Locate the cell with the specified text and output its (X, Y) center coordinate. 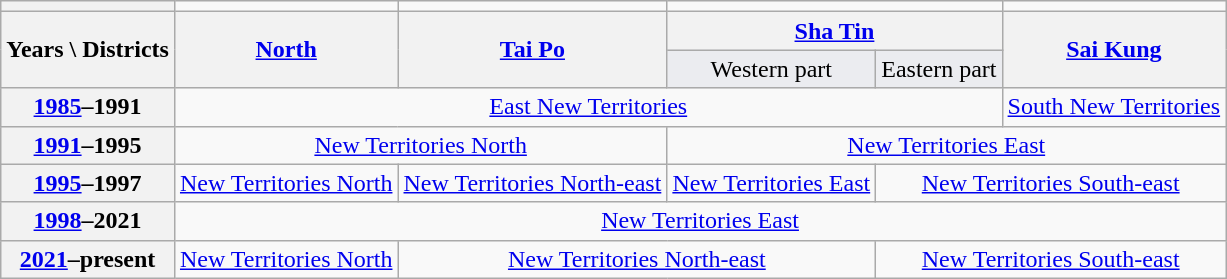
East New Territories (588, 107)
Western part (772, 69)
North (286, 50)
South New Territories (1114, 107)
Years \ Districts (88, 50)
2021–present (88, 259)
Sha Tin (834, 31)
1995–1997 (88, 183)
Sai Kung (1114, 50)
1998–2021 (88, 221)
1991–1995 (88, 145)
1985–1991 (88, 107)
Tai Po (532, 50)
Eastern part (939, 69)
